Capture the cell that displays the provided text and extract its (X, Y) central coordinate. 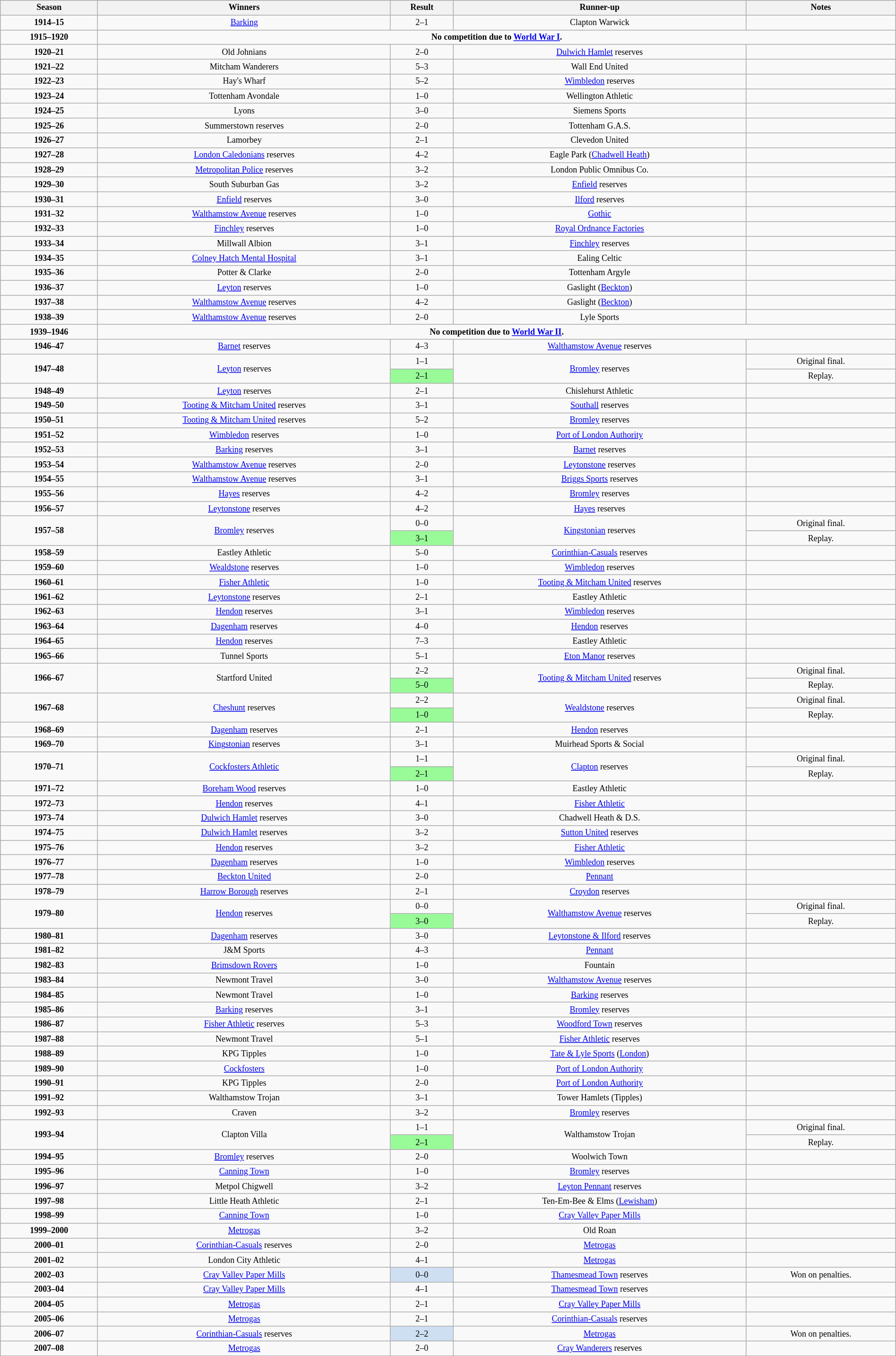
No competition due to World War I. (497, 37)
Boreham Wood reserves (244, 788)
1991–92 (49, 1097)
1970–71 (49, 767)
1984–85 (49, 994)
Tottenham Argyle (599, 273)
Fountain (599, 965)
London Caledonians reserves (244, 155)
1956–57 (49, 509)
1939–1946 (49, 332)
Cray Wanderers reserves (599, 1348)
1957–58 (49, 531)
Mitcham Wanderers (244, 66)
Metropolitan Police reserves (244, 170)
2006–07 (49, 1334)
Ilford reserves (599, 199)
1980–81 (49, 936)
1967–68 (49, 708)
Chadwell Heath & D.S. (599, 818)
1923–24 (49, 96)
1936–37 (49, 287)
2007–08 (49, 1348)
1992–93 (49, 1113)
1915–1920 (49, 37)
Eagle Park (Chadwell Heath) (599, 155)
Siemens Sports (599, 111)
1981–82 (49, 951)
Beckton United (244, 877)
Craven (244, 1113)
Old Roan (599, 1231)
1947–48 (49, 369)
2002–03 (49, 1275)
Result (422, 8)
1914–15 (49, 23)
1959–60 (49, 567)
1955–56 (49, 493)
Harrow Borough reserves (244, 891)
1924–25 (49, 111)
1932–33 (49, 229)
2004–05 (49, 1304)
Runner-up (599, 8)
Croydon reserves (599, 891)
Leyton Pennant reserves (599, 1186)
Cheshunt reserves (244, 708)
Tower Hamlets (Tipples) (599, 1097)
1954–55 (49, 479)
1922–23 (49, 81)
Clevedon United (599, 140)
2005–06 (49, 1319)
1972–73 (49, 803)
2001–02 (49, 1260)
1920–21 (49, 52)
1964–65 (49, 641)
Chislehurst Athletic (599, 390)
Season (49, 8)
1995–96 (49, 1171)
Eton Manor reserves (599, 656)
Lamorbey (244, 140)
1949–50 (49, 406)
Potter & Clarke (244, 273)
1926–27 (49, 140)
Hay's Wharf (244, 81)
1978–79 (49, 891)
1938–39 (49, 317)
2003–04 (49, 1289)
Winners (244, 8)
Startford United (244, 678)
1985–86 (49, 1010)
Cockfosters (244, 1068)
1948–49 (49, 390)
Leytonstone & Ilford reserves (599, 936)
4–0 (422, 627)
7–3 (422, 641)
1976–77 (49, 862)
Summerstown reserves (244, 126)
Woolwich Town (599, 1157)
Clapton Villa (244, 1135)
1962–63 (49, 612)
1974–75 (49, 833)
Tunnel Sports (244, 656)
Little Heath Athletic (244, 1201)
London City Athletic (244, 1260)
Lyons (244, 111)
1977–78 (49, 877)
1946–47 (49, 347)
Gothic (599, 214)
Old Johnians (244, 52)
Royal Ordnance Factories (599, 229)
Clapton reserves (599, 767)
Brimsdown Rovers (244, 965)
1934–35 (49, 258)
1979–80 (49, 914)
Barking (244, 23)
Millwall Albion (244, 244)
1988–89 (49, 1054)
1983–84 (49, 980)
1933–34 (49, 244)
1951–52 (49, 435)
1998–99 (49, 1216)
1961–62 (49, 597)
Woodford Town reserves (599, 1025)
Tottenham G.A.S. (599, 126)
Wall End United (599, 66)
Ten-Em-Bee & Elms (Lewisham) (599, 1201)
1953–54 (49, 464)
Muirhead Sports & Social (599, 744)
1927–28 (49, 155)
1930–31 (49, 199)
1997–98 (49, 1201)
1989–90 (49, 1068)
1966–67 (49, 678)
Clapton Warwick (599, 23)
Southall reserves (599, 406)
Sutton United reserves (599, 833)
1963–64 (49, 627)
Wellington Athletic (599, 96)
1993–94 (49, 1135)
1994–95 (49, 1157)
South Suburban Gas (244, 184)
Metpol Chigwell (244, 1186)
Cockfosters Athletic (244, 767)
1928–29 (49, 170)
Ealing Celtic (599, 258)
Briggs Sports reserves (599, 479)
1986–87 (49, 1025)
Tate & Lyle Sports (London) (599, 1054)
1987–88 (49, 1039)
1990–91 (49, 1083)
1921–22 (49, 66)
1999–2000 (49, 1231)
1960–61 (49, 582)
1965–66 (49, 656)
1935–36 (49, 273)
1982–83 (49, 965)
1996–97 (49, 1186)
Colney Hatch Mental Hospital (244, 258)
1975–76 (49, 848)
Notes (821, 8)
1950–51 (49, 421)
1937–38 (49, 302)
1931–32 (49, 214)
1968–69 (49, 730)
1925–26 (49, 126)
No competition due to World War II. (497, 332)
Lyle Sports (599, 317)
1958–59 (49, 553)
J&M Sports (244, 951)
1971–72 (49, 788)
London Public Omnibus Co. (599, 170)
1952–53 (49, 450)
Tottenham Avondale (244, 96)
1929–30 (49, 184)
1973–74 (49, 818)
2000–01 (49, 1245)
1969–70 (49, 744)
